Scan for the cell matching the given text and deliver its (x, y) coordinate at center. 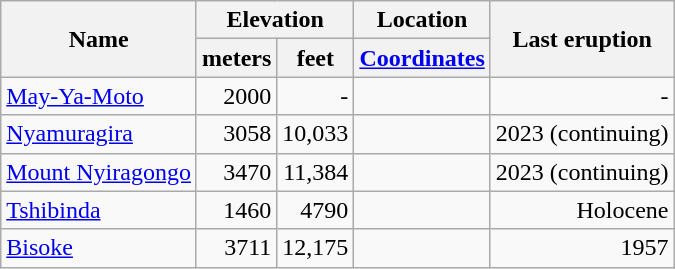
12,175 (316, 248)
1957 (582, 248)
Mount Nyiragongo (99, 172)
May-Ya-Moto (99, 96)
feet (316, 58)
Nyamuragira (99, 134)
Holocene (582, 210)
3470 (236, 172)
Elevation (274, 20)
3058 (236, 134)
11,384 (316, 172)
Location (422, 20)
2000 (236, 96)
Last eruption (582, 39)
10,033 (316, 134)
meters (236, 58)
Coordinates (422, 58)
4790 (316, 210)
3711 (236, 248)
Tshibinda (99, 210)
1460 (236, 210)
Bisoke (99, 248)
Name (99, 39)
